Extract the [X, Y] coordinate from the center of the cell holding the provided text.  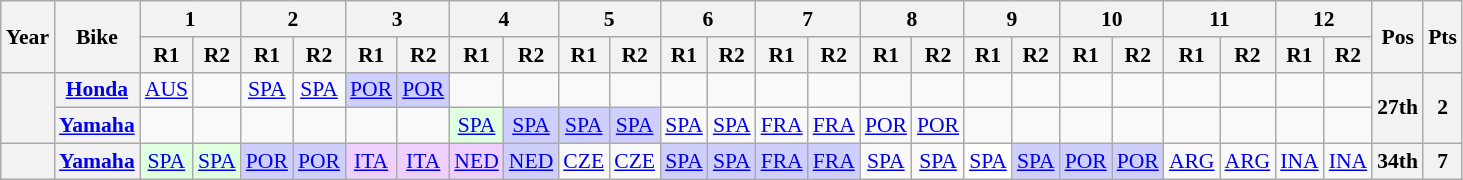
5 [609, 19]
10 [1112, 19]
Pos [1398, 36]
Pts [1442, 36]
Honda [97, 90]
6 [708, 19]
12 [1324, 19]
27th [1398, 108]
34th [1398, 162]
8 [912, 19]
Bike [97, 36]
11 [1220, 19]
9 [1012, 19]
AUS [166, 90]
Year [28, 36]
1 [190, 19]
4 [504, 19]
3 [397, 19]
